Locate the cell with the specified text and output its [X, Y] center coordinate. 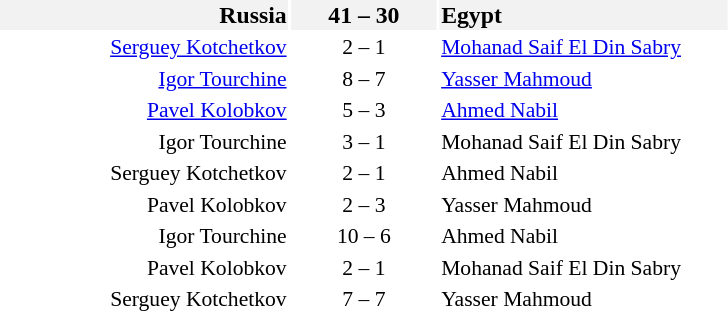
Egypt [584, 15]
41 – 30 [364, 15]
Russia [144, 15]
2 – 3 [364, 204]
3 – 1 [364, 142]
8 – 7 [364, 78]
10 – 6 [364, 236]
5 – 3 [364, 110]
